Extract the [X, Y] coordinate from the center of the cell holding the provided text.  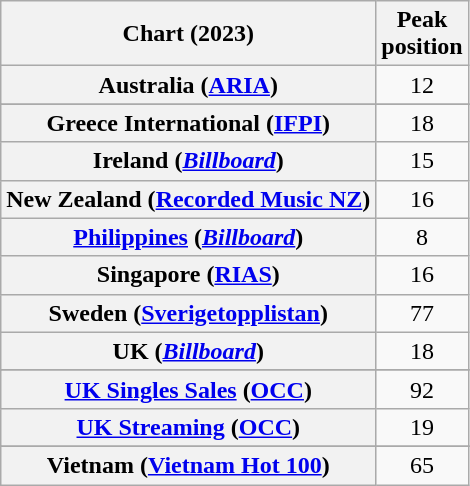
UK (Billboard) [188, 351]
Australia (ARIA) [188, 85]
Peakposition [422, 34]
UK Singles Sales (OCC) [188, 389]
19 [422, 427]
65 [422, 465]
15 [422, 161]
Vietnam (Vietnam Hot 100) [188, 465]
Chart (2023) [188, 34]
92 [422, 389]
12 [422, 85]
Singapore (RIAS) [188, 275]
Ireland (Billboard) [188, 161]
77 [422, 313]
Sweden (Sverigetopplistan) [188, 313]
UK Streaming (OCC) [188, 427]
Greece International (IFPI) [188, 123]
Philippines (Billboard) [188, 237]
New Zealand (Recorded Music NZ) [188, 199]
8 [422, 237]
